Search for the cell housing the specified text and yield its (x, y) center coordinate. 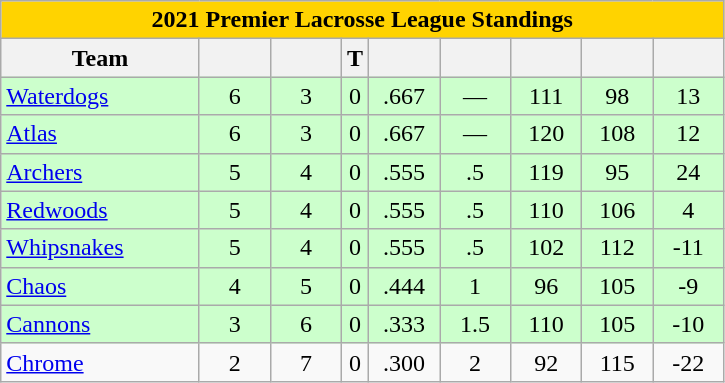
120 (546, 134)
-22 (688, 362)
Chaos (100, 286)
.444 (404, 286)
119 (546, 172)
1.5 (476, 324)
115 (618, 362)
95 (618, 172)
106 (618, 210)
Whipsnakes (100, 248)
7 (306, 362)
-10 (688, 324)
1 (476, 286)
24 (688, 172)
98 (618, 96)
108 (618, 134)
112 (618, 248)
Redwoods (100, 210)
Cannons (100, 324)
2021 Premier Lacrosse League Standings (362, 20)
92 (546, 362)
111 (546, 96)
Atlas (100, 134)
96 (546, 286)
.300 (404, 362)
13 (688, 96)
T (354, 58)
Chrome (100, 362)
-9 (688, 286)
.333 (404, 324)
102 (546, 248)
-11 (688, 248)
Team (100, 58)
12 (688, 134)
Archers (100, 172)
Waterdogs (100, 96)
